Capture the cell that displays the provided text and extract its (X, Y) central coordinate. 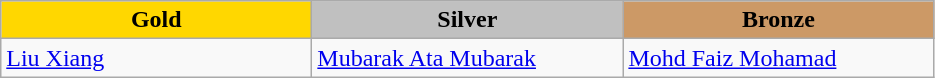
Silver (468, 20)
Bronze (778, 20)
Mubarak Ata Mubarak (468, 58)
Liu Xiang (156, 58)
Gold (156, 20)
Mohd Faiz Mohamad (778, 58)
